From the cell containing the given text, extract its center point as (X, Y) coordinate. 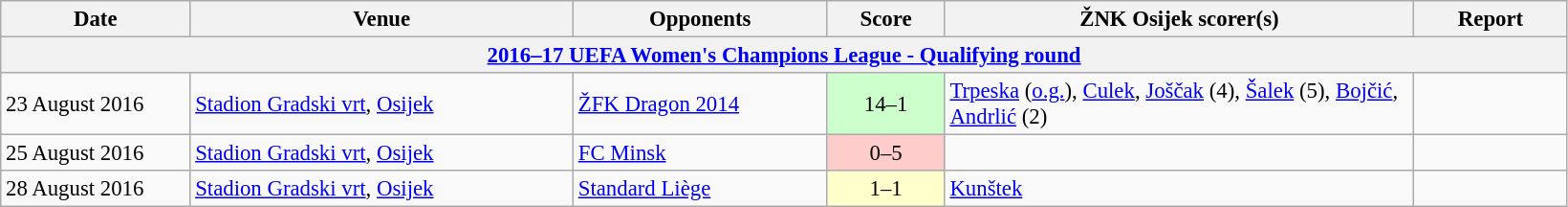
14–1 (885, 103)
2016–17 UEFA Women's Champions League - Qualifying round (784, 56)
Score (885, 19)
ŽFK Dragon 2014 (700, 103)
Venue (382, 19)
FC Minsk (700, 153)
Opponents (700, 19)
Date (96, 19)
Trpeska (o.g.), Culek, Joščak (4), Šalek (5), Bojčić, Andrlić (2) (1180, 103)
ŽNK Osijek scorer(s) (1180, 19)
0–5 (885, 153)
Kunštek (1180, 189)
Standard Liège (700, 189)
Report (1492, 19)
28 August 2016 (96, 189)
25 August 2016 (96, 153)
23 August 2016 (96, 103)
1–1 (885, 189)
